Return the (x, y) coordinate for the center point of the cell that contains the specified text.  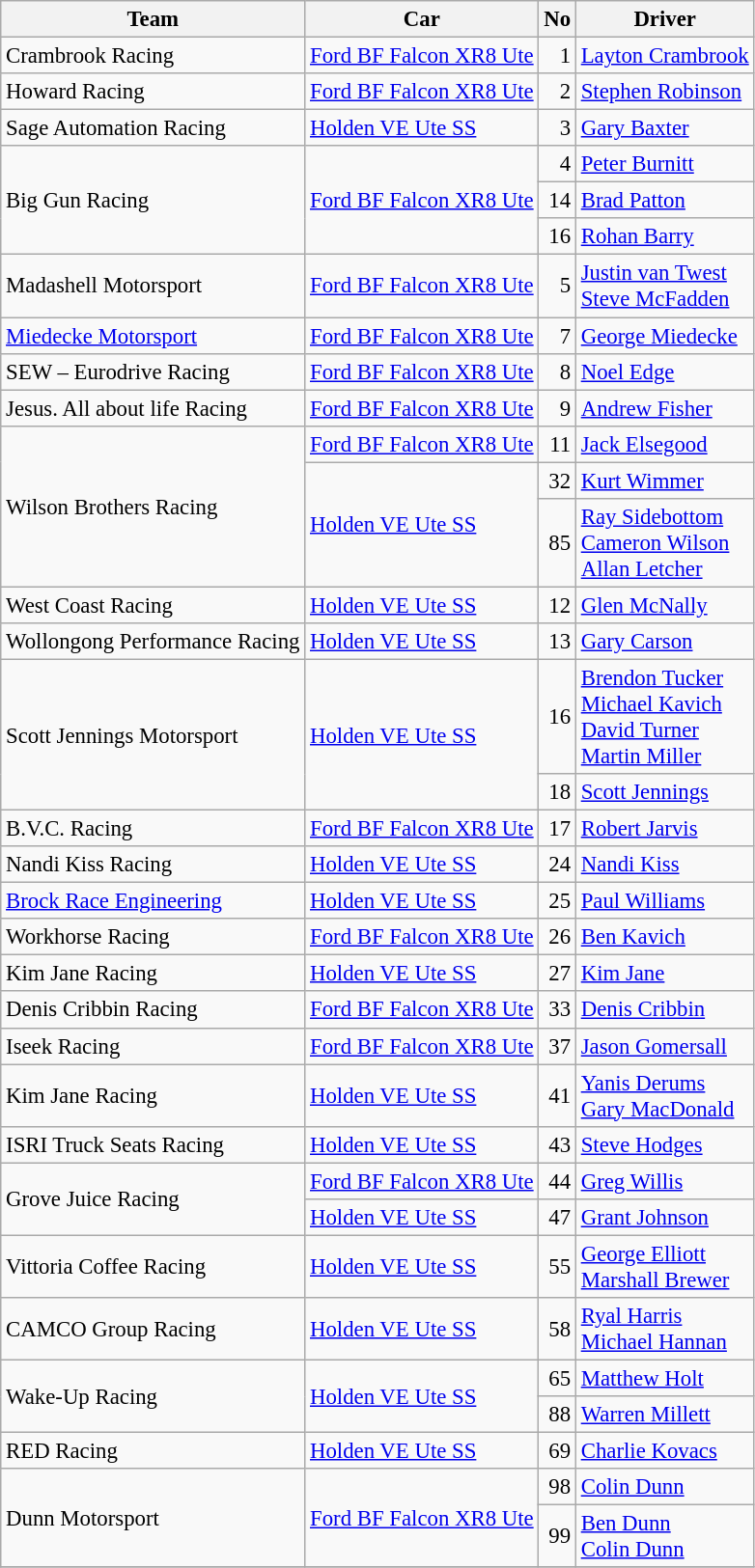
Vittoria Coffee Racing (153, 1266)
Justin van TwestSteve McFadden (664, 286)
5 (557, 286)
George ElliottMarshall Brewer (664, 1266)
8 (557, 371)
Paul Williams (664, 901)
Jesus. All about life Racing (153, 408)
43 (557, 1144)
Miedecke Motorsport (153, 336)
Ben DunnColin Dunn (664, 1536)
Kim Jane (664, 974)
13 (557, 642)
Warren Millett (664, 1415)
No (557, 19)
B.V.C. Racing (153, 829)
33 (557, 1010)
Brad Patton (664, 201)
1 (557, 56)
98 (557, 1487)
Steve Hodges (664, 1144)
CAMCO Group Racing (153, 1330)
3 (557, 128)
Gary Baxter (664, 128)
ISRI Truck Seats Racing (153, 1144)
Peter Burnitt (664, 164)
Denis Cribbin Racing (153, 1010)
Andrew Fisher (664, 408)
25 (557, 901)
Nandi Kiss (664, 865)
99 (557, 1536)
Dunn Motorsport (153, 1518)
12 (557, 605)
58 (557, 1330)
Wake-Up Racing (153, 1395)
SEW – Eurodrive Racing (153, 371)
Kurt Wimmer (664, 481)
24 (557, 865)
RED Racing (153, 1451)
26 (557, 937)
Colin Dunn (664, 1487)
14 (557, 201)
37 (557, 1046)
Greg Willis (664, 1181)
69 (557, 1451)
George Miedecke (664, 336)
88 (557, 1415)
Car (422, 19)
Gary Carson (664, 642)
Ben Kavich (664, 937)
44 (557, 1181)
47 (557, 1218)
Scott Jennings Motorsport (153, 734)
West Coast Racing (153, 605)
27 (557, 974)
Nandi Kiss Racing (153, 865)
Jack Elsegood (664, 444)
Yanis DerumsGary MacDonald (664, 1096)
Noel Edge (664, 371)
55 (557, 1266)
Brock Race Engineering (153, 901)
Layton Crambrook (664, 56)
Grove Juice Racing (153, 1198)
Matthew Holt (664, 1378)
Charlie Kovacs (664, 1451)
41 (557, 1096)
18 (557, 792)
Stephen Robinson (664, 92)
Wollongong Performance Racing (153, 642)
2 (557, 92)
Team (153, 19)
Big Gun Racing (153, 201)
Grant Johnson (664, 1218)
Iseek Racing (153, 1046)
Sage Automation Racing (153, 128)
11 (557, 444)
32 (557, 481)
Wilson Brothers Racing (153, 506)
17 (557, 829)
Workhorse Racing (153, 937)
4 (557, 164)
Howard Racing (153, 92)
7 (557, 336)
Brendon TuckerMichael KavichDavid TurnerMartin Miller (664, 716)
Rohan Barry (664, 236)
Jason Gomersall (664, 1046)
Robert Jarvis (664, 829)
Driver (664, 19)
85 (557, 543)
Madashell Motorsport (153, 286)
65 (557, 1378)
Ryal HarrisMichael Hannan (664, 1330)
Glen McNally (664, 605)
Crambrook Racing (153, 56)
Denis Cribbin (664, 1010)
Ray SidebottomCameron WilsonAllan Letcher (664, 543)
Scott Jennings (664, 792)
9 (557, 408)
